Output the [x, y] coordinate of the center of the cell containing the given text.  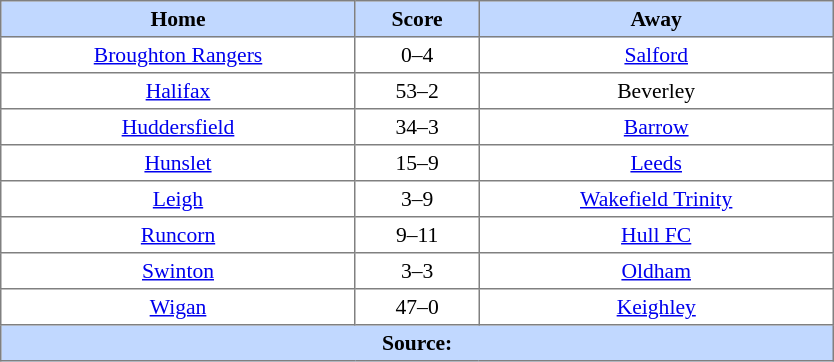
Wigan [178, 307]
Broughton Rangers [178, 55]
47–0 [417, 307]
Leigh [178, 199]
Keighley [656, 307]
Oldham [656, 271]
Leeds [656, 163]
Huddersfield [178, 127]
3–9 [417, 199]
Barrow [656, 127]
Score [417, 19]
53–2 [417, 91]
15–9 [417, 163]
Halifax [178, 91]
Wakefield Trinity [656, 199]
34–3 [417, 127]
Swinton [178, 271]
9–11 [417, 235]
Away [656, 19]
Salford [656, 55]
Runcorn [178, 235]
Hull FC [656, 235]
0–4 [417, 55]
Source: [418, 343]
Hunslet [178, 163]
3–3 [417, 271]
Beverley [656, 91]
Home [178, 19]
